Extract the (x, y) coordinate from the center of the cell holding the provided text.  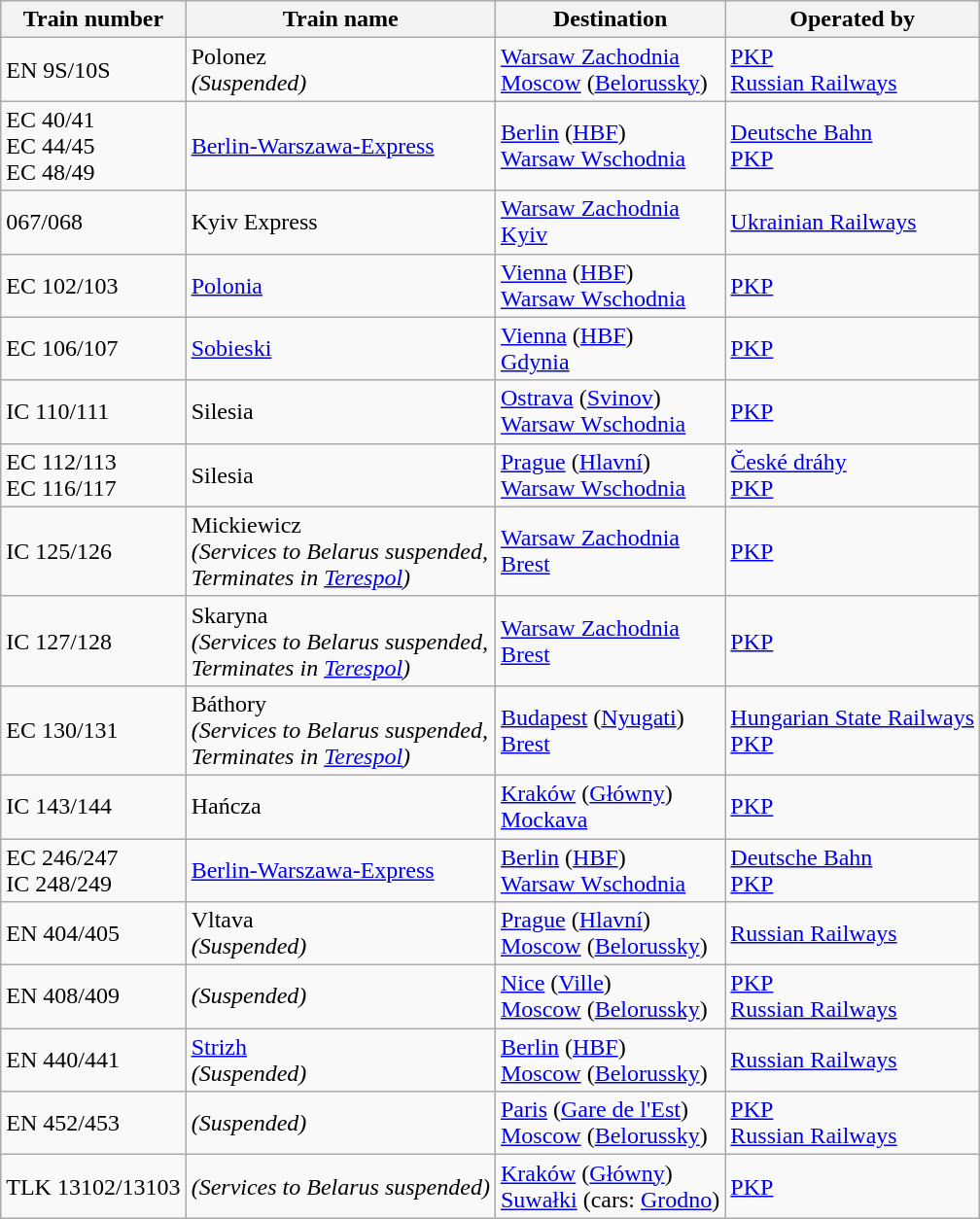
Mickiewicz(Services to Belarus suspended,Terminates in Terespol) (340, 551)
Destination (610, 19)
TLK 13102/13103 (93, 1186)
Kyiv Express (340, 222)
EN 452/453 (93, 1124)
Vienna (HBF) Gdynia (610, 348)
EC 130/131 (93, 730)
Sobieski (340, 348)
Budapest (Nyugati) Brest (610, 730)
Hańcza (340, 807)
(Services to Belarus suspended) (340, 1186)
Nice (Ville) Moscow (Belorussky) (610, 997)
Warsaw Zachodnia Moscow (Belorussky) (610, 70)
Vienna (HBF) Warsaw Wschodnia (610, 286)
EC 102/103 (93, 286)
EN 404/405 (93, 933)
EC 106/107 (93, 348)
Kraków (Główny) Suwałki (cars: Grodno) (610, 1186)
Prague (Hlavní) Moscow (Belorussky) (610, 933)
EC 246/247IC 248/249 (93, 869)
Train number (93, 19)
EN 9S/10S (93, 70)
Paris (Gare de l'Est) Moscow (Belorussky) (610, 1124)
EC 40/41EC 44/45EC 48/49 (93, 146)
EN 440/441 (93, 1060)
067/068 (93, 222)
Báthory(Services to Belarus suspended,Terminates in Terespol) (340, 730)
Ostrava (Svinov) Warsaw Wschodnia (610, 412)
Operated by (853, 19)
Strizh(Suspended) (340, 1060)
Berlin (HBF) Moscow (Belorussky) (610, 1060)
Train name (340, 19)
Kraków (Główny) Mockava (610, 807)
IC 143/144 (93, 807)
Hungarian State Railways PKP (853, 730)
IC 125/126 (93, 551)
EC 112/113EC 116/117 (93, 474)
České dráhy PKP (853, 474)
Ukrainian Railways (853, 222)
Vltava(Suspended) (340, 933)
Polonez(Suspended) (340, 70)
EN 408/409 (93, 997)
IC 110/111 (93, 412)
Warsaw Zachodnia Kyiv (610, 222)
Prague (Hlavní) Warsaw Wschodnia (610, 474)
IC 127/128 (93, 641)
Polonia (340, 286)
Skaryna(Services to Belarus suspended,Terminates in Terespol) (340, 641)
